Extract the (X, Y) coordinate from the center of the cell holding the provided text.  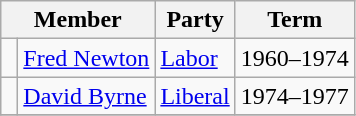
Fred Newton (86, 58)
1974–1977 (294, 96)
Term (294, 20)
Party (195, 20)
1960–1974 (294, 58)
Member (78, 20)
David Byrne (86, 96)
Labor (195, 58)
Liberal (195, 96)
